Return the (X, Y) coordinate for the center point of the cell that contains the specified text.  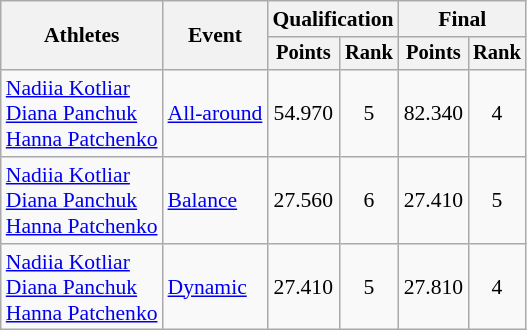
54.970 (303, 114)
All-around (216, 114)
27.560 (303, 200)
Final (462, 19)
82.340 (434, 114)
6 (369, 200)
Qualification (332, 19)
27.410 (434, 200)
4 (497, 114)
Event (216, 36)
Athletes (82, 36)
Balance (216, 200)
